Return the (X, Y) coordinate for the center point of the cell that contains the specified text.  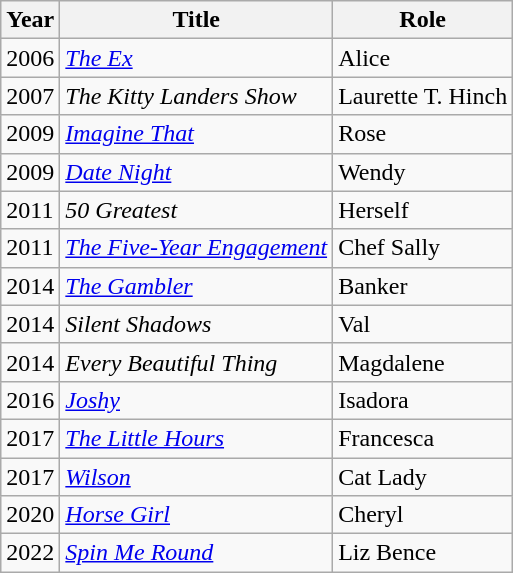
Laurette T. Hinch (423, 96)
Alice (423, 58)
Magdalene (423, 362)
Francesca (423, 438)
50 Greatest (196, 210)
The Little Hours (196, 438)
Date Night (196, 172)
2006 (30, 58)
Liz Bence (423, 553)
Joshy (196, 400)
Role (423, 20)
2007 (30, 96)
Cheryl (423, 515)
Every Beautiful Thing (196, 362)
Chef Sally (423, 248)
Val (423, 324)
Horse Girl (196, 515)
Wendy (423, 172)
Herself (423, 210)
Cat Lady (423, 477)
The Ex (196, 58)
Spin Me Round (196, 553)
Wilson (196, 477)
2022 (30, 553)
Rose (423, 134)
Imagine That (196, 134)
The Kitty Landers Show (196, 96)
Banker (423, 286)
The Five-Year Engagement (196, 248)
Year (30, 20)
Silent Shadows (196, 324)
2020 (30, 515)
Title (196, 20)
Isadora (423, 400)
2016 (30, 400)
The Gambler (196, 286)
